Output the (X, Y) coordinate of the center of the cell containing the given text.  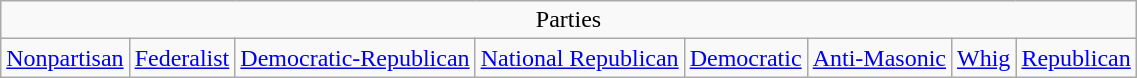
Federalist (182, 58)
Whig (984, 58)
Democratic-Republican (355, 58)
Republican (1076, 58)
Nonpartisan (65, 58)
Parties (569, 20)
Anti-Masonic (879, 58)
Democratic (746, 58)
National Republican (580, 58)
